For the text-containing cell, return its midpoint in (x, y) coordinate format. 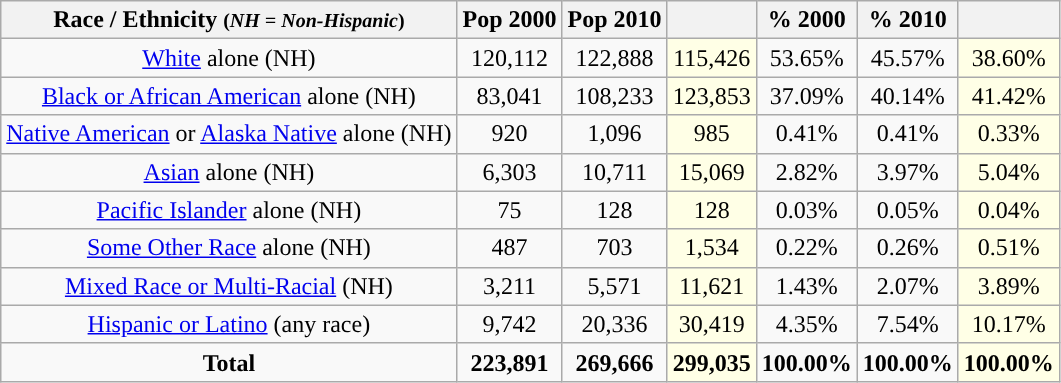
Pacific Islander alone (NH) (229, 210)
123,853 (712, 96)
2.82% (806, 172)
38.60% (1008, 58)
120,112 (510, 58)
Race / Ethnicity (NH = Non-Hispanic) (229, 20)
1,534 (712, 248)
4.35% (806, 324)
269,666 (614, 362)
37.09% (806, 96)
White alone (NH) (229, 58)
0.33% (1008, 134)
3.97% (908, 172)
920 (510, 134)
0.26% (908, 248)
75 (510, 210)
% 2010 (908, 20)
% 2000 (806, 20)
3,211 (510, 286)
0.22% (806, 248)
5.04% (1008, 172)
83,041 (510, 96)
Hispanic or Latino (any race) (229, 324)
0.04% (1008, 210)
Mixed Race or Multi-Racial (NH) (229, 286)
0.51% (1008, 248)
10,711 (614, 172)
299,035 (712, 362)
5,571 (614, 286)
Pop 2000 (510, 20)
2.07% (908, 286)
Total (229, 362)
6,303 (510, 172)
Black or African American alone (NH) (229, 96)
703 (614, 248)
41.42% (1008, 96)
53.65% (806, 58)
487 (510, 248)
Asian alone (NH) (229, 172)
10.17% (1008, 324)
1.43% (806, 286)
Pop 2010 (614, 20)
7.54% (908, 324)
1,096 (614, 134)
0.03% (806, 210)
223,891 (510, 362)
985 (712, 134)
3.89% (1008, 286)
11,621 (712, 286)
20,336 (614, 324)
9,742 (510, 324)
45.57% (908, 58)
30,419 (712, 324)
40.14% (908, 96)
Some Other Race alone (NH) (229, 248)
0.05% (908, 210)
108,233 (614, 96)
Native American or Alaska Native alone (NH) (229, 134)
15,069 (712, 172)
115,426 (712, 58)
122,888 (614, 58)
